Search for the cell housing the specified text and yield its (x, y) center coordinate. 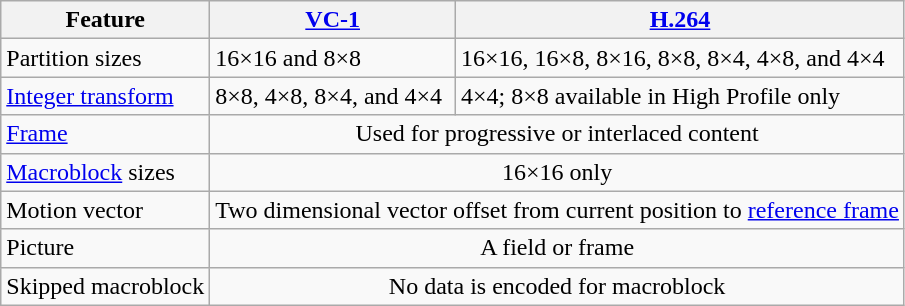
8×8, 4×8, 8×4, and 4×4 (333, 96)
Two dimensional vector offset from current position to reference frame (558, 210)
No data is encoded for macroblock (558, 286)
Frame (106, 134)
16×16 only (558, 172)
Used for progressive or interlaced content (558, 134)
Integer transform (106, 96)
16×16 and 8×8 (333, 58)
Skipped macroblock (106, 286)
VC-1 (333, 20)
Macroblock sizes (106, 172)
Feature (106, 20)
H.264 (680, 20)
Motion vector (106, 210)
Partition sizes (106, 58)
A field or frame (558, 248)
Picture (106, 248)
16×16, 16×8, 8×16, 8×8, 8×4, 4×8, and 4×4 (680, 58)
4×4; 8×8 available in High Profile only (680, 96)
